Output the [X, Y] coordinate of the center of the cell containing the given text.  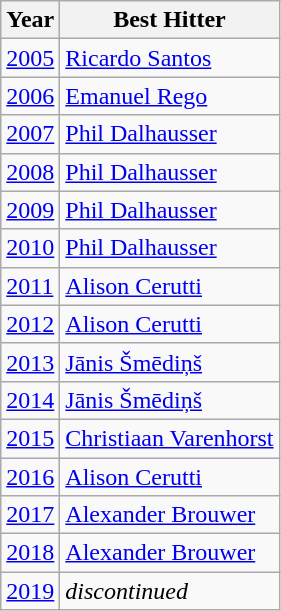
Christiaan Varenhorst [170, 438]
2018 [30, 553]
Emanuel Rego [170, 96]
2012 [30, 324]
2009 [30, 210]
Ricardo Santos [170, 58]
2007 [30, 134]
2015 [30, 438]
2016 [30, 477]
Best Hitter [170, 20]
Year [30, 20]
discontinued [170, 591]
2006 [30, 96]
2014 [30, 400]
2013 [30, 362]
2008 [30, 172]
2019 [30, 591]
2010 [30, 248]
2005 [30, 58]
2011 [30, 286]
2017 [30, 515]
